Extract the [X, Y] coordinate from the center of the cell holding the provided text.  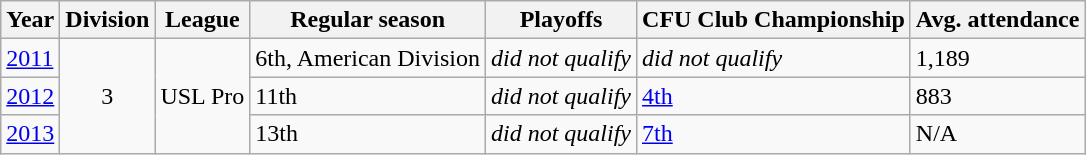
CFU Club Championship [774, 20]
4th [774, 96]
Avg. attendance [998, 20]
2012 [30, 96]
Year [30, 20]
1,189 [998, 58]
2011 [30, 58]
Regular season [368, 20]
11th [368, 96]
2013 [30, 134]
883 [998, 96]
Playoffs [560, 20]
Division [108, 20]
3 [108, 96]
13th [368, 134]
6th, American Division [368, 58]
N/A [998, 134]
7th [774, 134]
League [202, 20]
USL Pro [202, 96]
